Locate the cell with the specified text and output its [x, y] center coordinate. 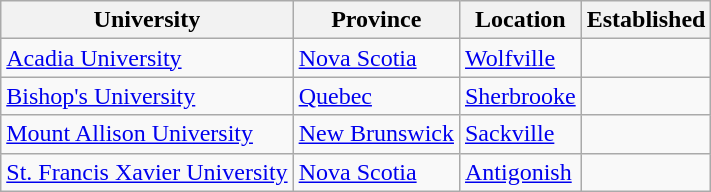
Acadia University [147, 58]
Location [520, 20]
St. Francis Xavier University [147, 172]
Antigonish [520, 172]
Quebec [376, 96]
Bishop's University [147, 96]
Wolfville [520, 58]
Sackville [520, 134]
Sherbrooke [520, 96]
New Brunswick [376, 134]
University [147, 20]
Province [376, 20]
Established [646, 20]
Mount Allison University [147, 134]
